Return [X, Y] of the center of cell containing provided text 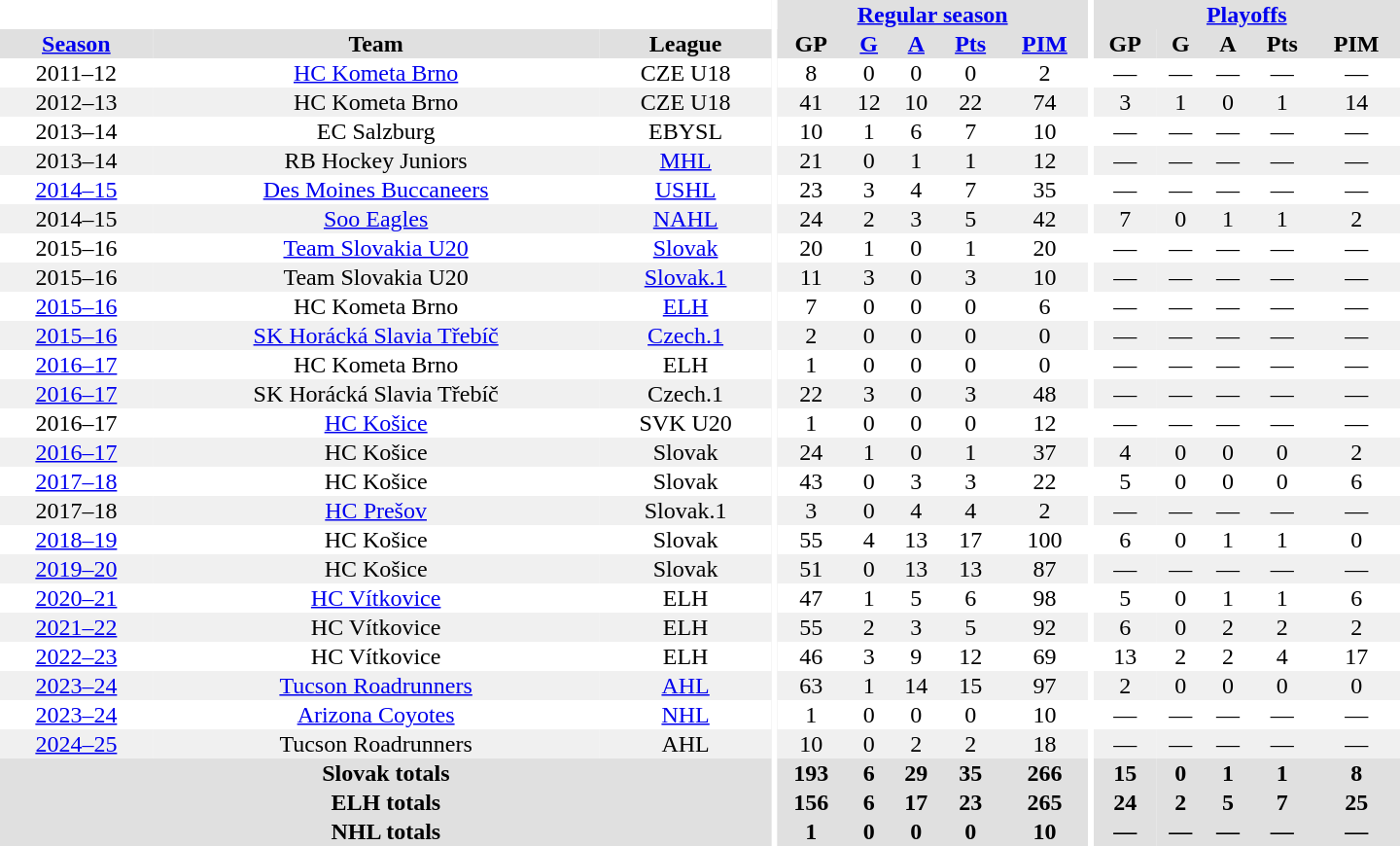
193 [811, 773]
46 [811, 656]
2011–12 [76, 73]
92 [1044, 627]
2022–23 [76, 656]
48 [1044, 394]
Soo Eagles [376, 219]
2019–20 [76, 569]
2012–13 [76, 102]
Slovak totals [386, 773]
100 [1044, 540]
9 [916, 656]
Arizona Coyotes [376, 715]
25 [1356, 802]
18 [1044, 744]
SVK U20 [684, 423]
Team [376, 44]
63 [811, 686]
NHL totals [386, 831]
74 [1044, 102]
EBYSL [684, 131]
RB Hockey Juniors [376, 160]
Playoffs [1246, 15]
11 [811, 277]
266 [1044, 773]
87 [1044, 569]
USHL [684, 190]
43 [811, 481]
HC Prešov [376, 511]
69 [1044, 656]
51 [811, 569]
NHL [684, 715]
156 [811, 802]
97 [1044, 686]
Des Moines Buccaneers [376, 190]
29 [916, 773]
ELH totals [386, 802]
Season [76, 44]
2024–25 [76, 744]
Regular season [932, 15]
42 [1044, 219]
41 [811, 102]
37 [1044, 452]
MHL [684, 160]
98 [1044, 598]
NAHL [684, 219]
265 [1044, 802]
2020–21 [76, 598]
47 [811, 598]
League [684, 44]
21 [811, 160]
2018–19 [76, 540]
EC Salzburg [376, 131]
2021–22 [76, 627]
